Scan for the cell matching the given text and deliver its (X, Y) coordinate at center. 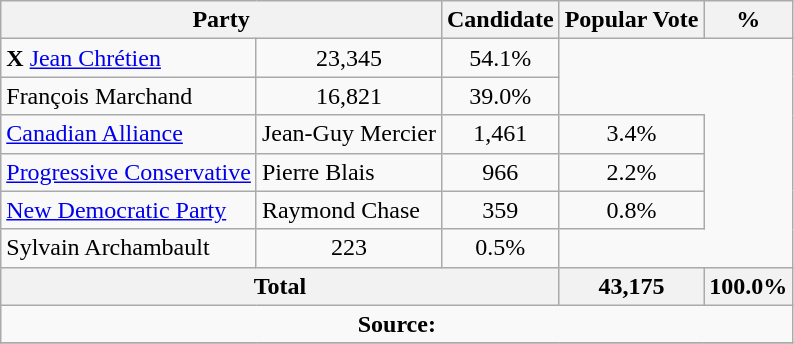
Total (280, 286)
Candidate (500, 20)
Pierre Blais (348, 172)
2.2% (632, 172)
Sylvain Archambault (129, 248)
Source: (397, 324)
100.0% (748, 286)
43,175 (632, 286)
Canadian Alliance (129, 134)
Raymond Chase (348, 210)
23,345 (348, 58)
Progressive Conservative (129, 172)
39.0% (500, 96)
966 (500, 172)
54.1% (500, 58)
3.4% (632, 134)
359 (500, 210)
0.8% (632, 210)
223 (348, 248)
0.5% (500, 248)
16,821 (348, 96)
Party (222, 20)
Jean-Guy Mercier (348, 134)
François Marchand (129, 96)
% (748, 20)
1,461 (500, 134)
Popular Vote (632, 20)
New Democratic Party (129, 210)
X Jean Chrétien (129, 58)
